Identify which cell holds the provided text, then report its (X, Y) central coordinate. 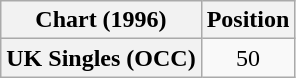
Chart (1996) (101, 20)
Position (248, 20)
50 (248, 58)
UK Singles (OCC) (101, 58)
